Find where the given text appears and provide that cell's center as [X, Y] coordinate. 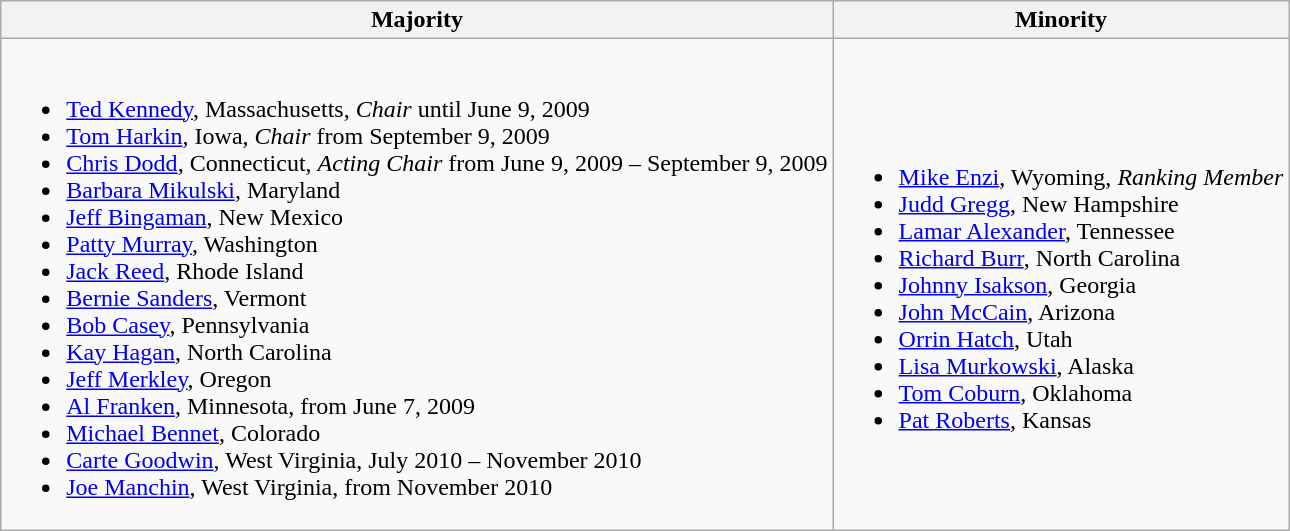
Majority [417, 20]
Minority [1061, 20]
